Capture the cell that displays the provided text and extract its (X, Y) central coordinate. 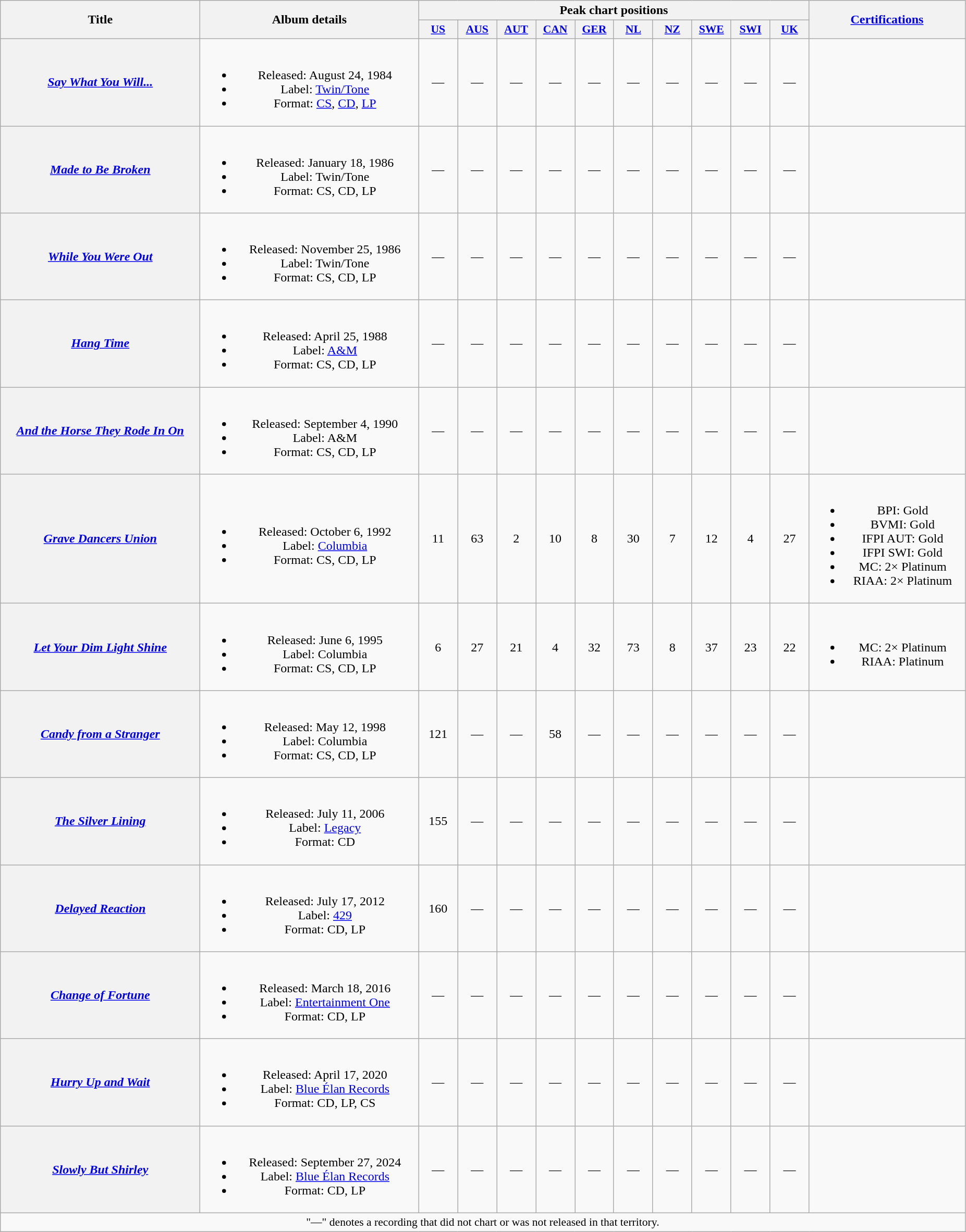
155 (438, 821)
Hang Time (100, 344)
And the Horse They Rode In On (100, 430)
CAN (556, 30)
Hurry Up and Wait (100, 1082)
6 (438, 647)
12 (711, 539)
11 (438, 539)
22 (789, 647)
Made to Be Broken (100, 170)
32 (594, 647)
121 (438, 734)
Let Your Dim Light Shine (100, 647)
Released: September 4, 1990Label: A&MFormat: CS, CD, LP (310, 430)
7 (672, 539)
The Silver Lining (100, 821)
Grave Dancers Union (100, 539)
Delayed Reaction (100, 908)
Released: October 6, 1992Label: ColumbiaFormat: CS, CD, LP (310, 539)
SWE (711, 30)
SWI (751, 30)
Candy from a Stranger (100, 734)
Slowly But Shirley (100, 1169)
23 (751, 647)
37 (711, 647)
NZ (672, 30)
Peak chart positions (614, 10)
Released: September 27, 2024Label: Blue Élan RecordsFormat: CD, LP (310, 1169)
Certifications (887, 20)
Released: March 18, 2016Label: Entertainment OneFormat: CD, LP (310, 995)
Released: August 24, 1984Label: Twin/ToneFormat: CS, CD, LP (310, 82)
Released: April 17, 2020Label: Blue Élan RecordsFormat: CD, LP, CS (310, 1082)
GER (594, 30)
63 (478, 539)
2 (516, 539)
58 (556, 734)
"—" denotes a recording that did not chart or was not released in that territory. (483, 1222)
NL (633, 30)
10 (556, 539)
Released: April 25, 1988Label: A&MFormat: CS, CD, LP (310, 344)
21 (516, 647)
Say What You Will... (100, 82)
BPI: GoldBVMI: GoldIFPI AUT: GoldIFPI SWI: GoldMC: 2× PlatinumRIAA: 2× Platinum (887, 539)
Released: July 11, 2006Label: LegacyFormat: CD (310, 821)
AUT (516, 30)
Change of Fortune (100, 995)
US (438, 30)
While You Were Out (100, 256)
Released: June 6, 1995Label: ColumbiaFormat: CS, CD, LP (310, 647)
160 (438, 908)
Album details (310, 20)
30 (633, 539)
MC: 2× PlatinumRIAA: Platinum (887, 647)
73 (633, 647)
Title (100, 20)
Released: July 17, 2012Label: 429Format: CD, LP (310, 908)
UK (789, 30)
Released: May 12, 1998Label: ColumbiaFormat: CS, CD, LP (310, 734)
AUS (478, 30)
Released: January 18, 1986Label: Twin/ToneFormat: CS, CD, LP (310, 170)
Released: November 25, 1986Label: Twin/ToneFormat: CS, CD, LP (310, 256)
